Search for the cell housing the specified text and yield its [X, Y] center coordinate. 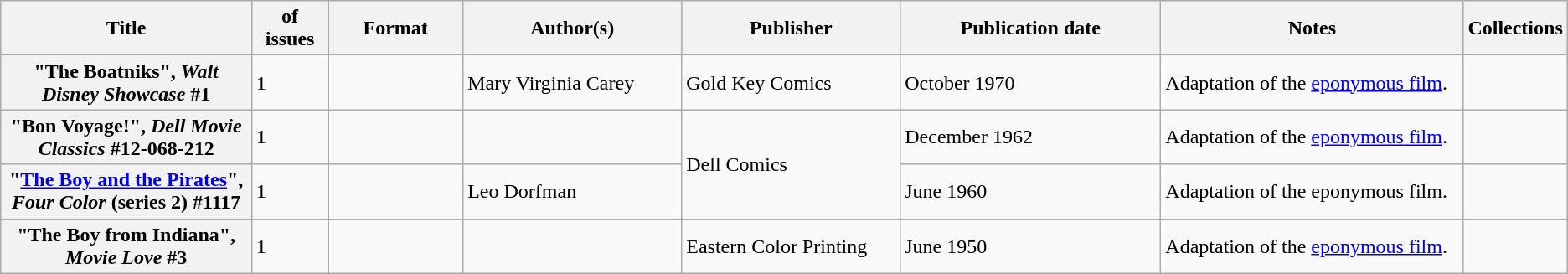
"The Boy and the Pirates", Four Color (series 2) #1117 [126, 191]
Eastern Color Printing [791, 246]
Format [395, 28]
"Bon Voyage!", Dell Movie Classics #12-068-212 [126, 137]
Notes [1312, 28]
Author(s) [573, 28]
Publisher [791, 28]
Gold Key Comics [791, 82]
of issues [290, 28]
Publication date [1030, 28]
Dell Comics [791, 164]
Mary Virginia Carey [573, 82]
October 1970 [1030, 82]
June 1950 [1030, 246]
Collections [1515, 28]
"The Boy from Indiana", Movie Love #3 [126, 246]
June 1960 [1030, 191]
December 1962 [1030, 137]
Leo Dorfman [573, 191]
"The Boatniks", Walt Disney Showcase #1 [126, 82]
Title [126, 28]
